Return (X, Y) of the center of cell containing provided text 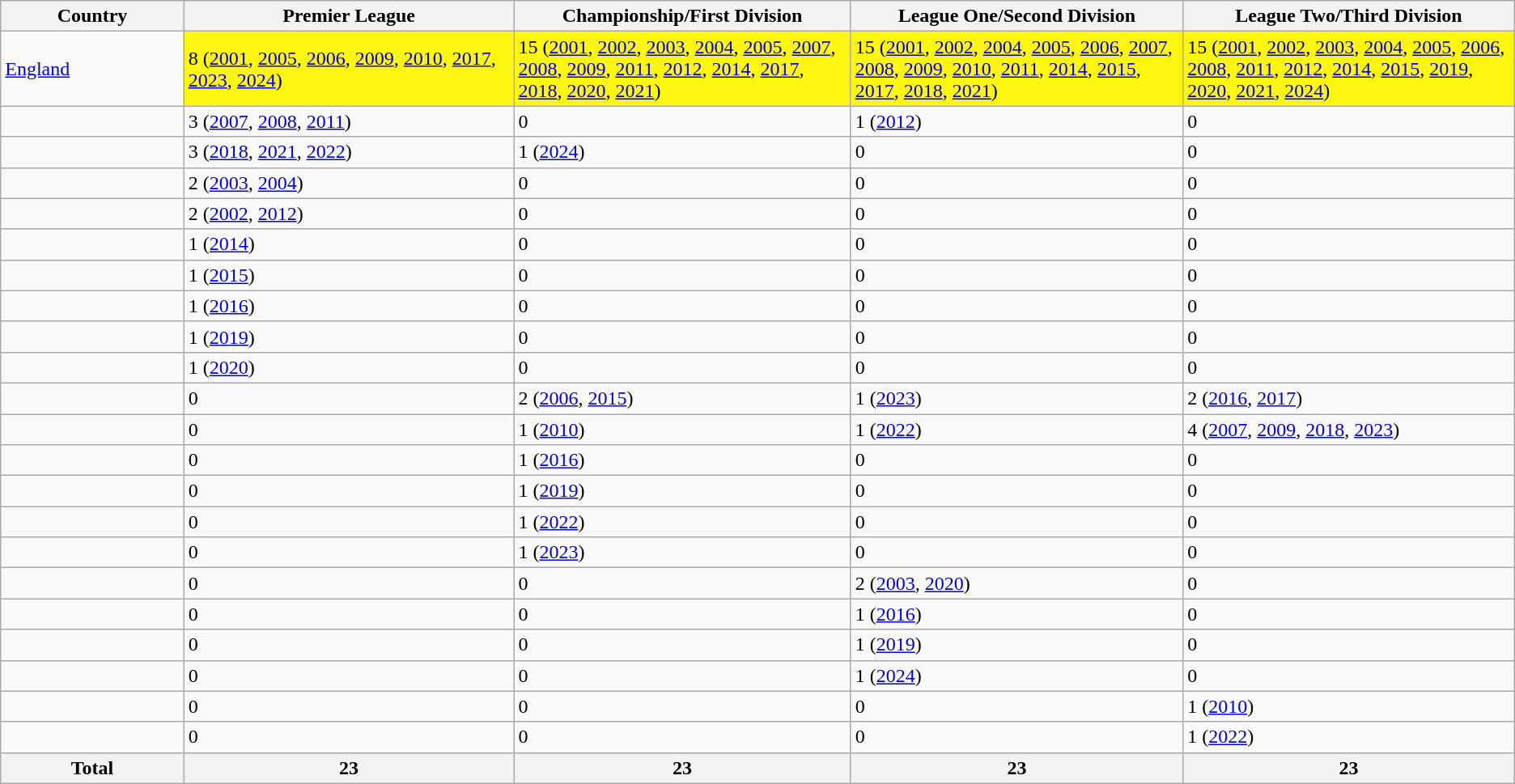
2 (2003, 2020) (1016, 583)
2 (2016, 2017) (1349, 398)
1 (2012) (1016, 121)
2 (2003, 2004) (349, 183)
League One/Second Division (1016, 16)
8 (2001, 2005, 2006, 2009, 2010, 2017, 2023, 2024) (349, 69)
4 (2007, 2009, 2018, 2023) (1349, 430)
1 (2015) (349, 275)
Total (92, 768)
England (92, 69)
Premier League (349, 16)
15 (2001, 2002, 2003, 2004, 2005, 2007, 2008, 2009, 2011, 2012, 2014, 2017, 2018, 2020, 2021) (682, 69)
Championship/First Division (682, 16)
1 (2020) (349, 367)
Country (92, 16)
2 (2002, 2012) (349, 214)
1 (2014) (349, 244)
15 (2001, 2002, 2004, 2005, 2006, 2007, 2008, 2009, 2010, 2011, 2014, 2015, 2017, 2018, 2021) (1016, 69)
League Two/Third Division (1349, 16)
3 (2018, 2021, 2022) (349, 152)
2 (2006, 2015) (682, 398)
15 (2001, 2002, 2003, 2004, 2005, 2006, 2008, 2011, 2012, 2014, 2015, 2019, 2020, 2021, 2024) (1349, 69)
3 (2007, 2008, 2011) (349, 121)
